For the text-containing cell, return its midpoint in (X, Y) coordinate format. 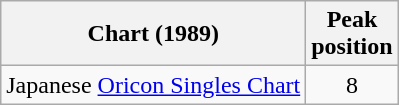
Chart (1989) (154, 34)
8 (352, 85)
Japanese Oricon Singles Chart (154, 85)
Peakposition (352, 34)
